Provide the [X, Y] coordinate of the cell's center where the given text is located.  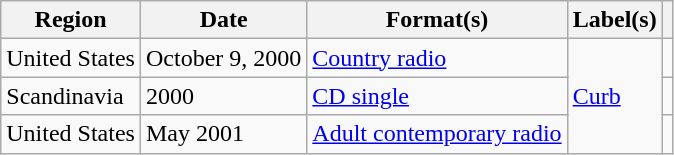
Adult contemporary radio [437, 134]
Date [223, 20]
Label(s) [614, 20]
Format(s) [437, 20]
CD single [437, 96]
October 9, 2000 [223, 58]
Country radio [437, 58]
Region [71, 20]
Curb [614, 96]
2000 [223, 96]
Scandinavia [71, 96]
May 2001 [223, 134]
